Provide the [X, Y] coordinate of the cell's center where the given text is located.  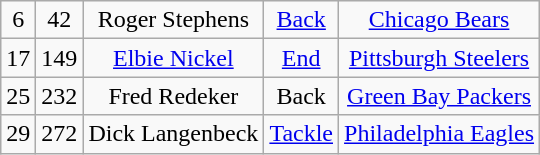
272 [60, 134]
Philadelphia Eagles [440, 134]
25 [18, 96]
149 [60, 58]
Fred Redeker [174, 96]
Tackle [302, 134]
Roger Stephens [174, 20]
End [302, 58]
17 [18, 58]
42 [60, 20]
6 [18, 20]
Green Bay Packers [440, 96]
Pittsburgh Steelers [440, 58]
Chicago Bears [440, 20]
Dick Langenbeck [174, 134]
29 [18, 134]
232 [60, 96]
Elbie Nickel [174, 58]
